Scan for the cell matching the given text and deliver its [X, Y] coordinate at center. 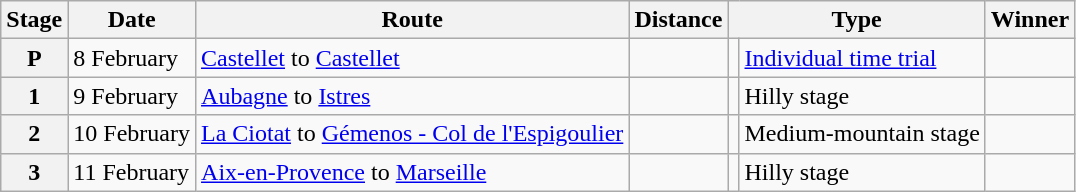
Aubagne to Istres [412, 96]
3 [34, 172]
Stage [34, 20]
Distance [678, 20]
Route [412, 20]
Castellet to Castellet [412, 58]
Winner [1030, 20]
Aix-en-Provence to Marseille [412, 172]
Type [856, 20]
11 February [132, 172]
8 February [132, 58]
Medium-mountain stage [862, 134]
2 [34, 134]
La Ciotat to Gémenos - Col de l'Espigoulier [412, 134]
P [34, 58]
Individual time trial [862, 58]
Date [132, 20]
9 February [132, 96]
10 February [132, 134]
1 [34, 96]
